Identify which cell holds the provided text, then report its [X, Y] central coordinate. 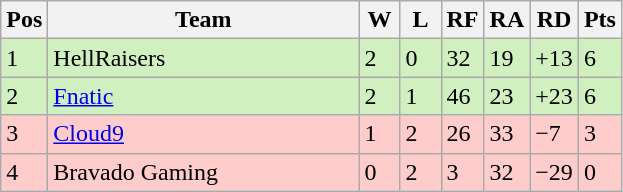
23 [507, 96]
Team [204, 20]
+13 [554, 58]
−29 [554, 172]
46 [462, 96]
+23 [554, 96]
Pts [600, 20]
Bravado Gaming [204, 172]
−7 [554, 134]
HellRaisers [204, 58]
26 [462, 134]
Pos [24, 20]
L [420, 20]
Fnatic [204, 96]
4 [24, 172]
RF [462, 20]
Cloud9 [204, 134]
RA [507, 20]
19 [507, 58]
W [380, 20]
33 [507, 134]
RD [554, 20]
